For the text-containing cell, return its midpoint in [x, y] coordinate format. 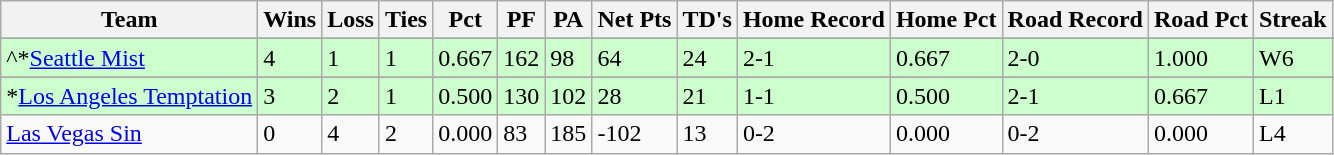
3 [290, 96]
Home Record [814, 20]
L1 [1292, 96]
Home Pct [946, 20]
28 [634, 96]
64 [634, 58]
TD's [707, 20]
Ties [406, 20]
PF [522, 20]
130 [522, 96]
Streak [1292, 20]
Las Vegas Sin [130, 134]
*Los Angeles Temptation [130, 96]
Road Pct [1200, 20]
W6 [1292, 58]
Wins [290, 20]
98 [568, 58]
Pct [466, 20]
1-1 [814, 96]
Road Record [1075, 20]
21 [707, 96]
102 [568, 96]
162 [522, 58]
2-0 [1075, 58]
24 [707, 58]
^*Seattle Mist [130, 58]
Team [130, 20]
Loss [351, 20]
0 [290, 134]
13 [707, 134]
L4 [1292, 134]
83 [522, 134]
-102 [634, 134]
185 [568, 134]
Net Pts [634, 20]
1.000 [1200, 58]
PA [568, 20]
